Scan for the cell matching the given text and deliver its [X, Y] coordinate at center. 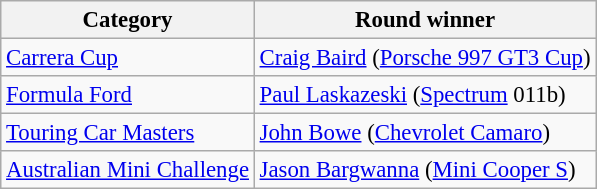
Jason Bargwanna (Mini Cooper S) [425, 170]
Australian Mini Challenge [128, 170]
Carrera Cup [128, 58]
Paul Laskazeski (Spectrum 011b) [425, 95]
Category [128, 20]
Craig Baird (Porsche 997 GT3 Cup) [425, 58]
John Bowe (Chevrolet Camaro) [425, 133]
Touring Car Masters [128, 133]
Formula Ford [128, 95]
Round winner [425, 20]
